Find where the given text appears and provide that cell's center as (X, Y) coordinate. 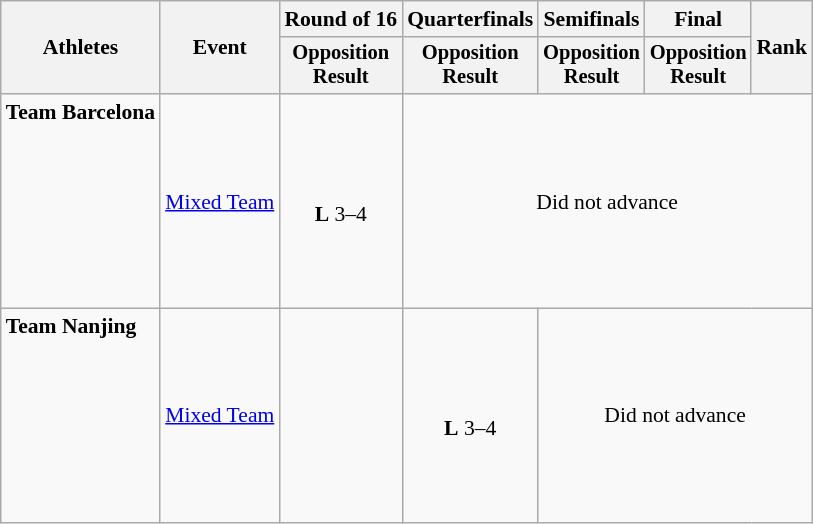
Team Barcelona (80, 201)
Final (698, 19)
Team Nanjing (80, 416)
Athletes (80, 48)
Semifinals (592, 19)
Quarterfinals (470, 19)
Event (220, 48)
Round of 16 (340, 19)
Rank (782, 48)
